Search for the cell housing the specified text and yield its [x, y] center coordinate. 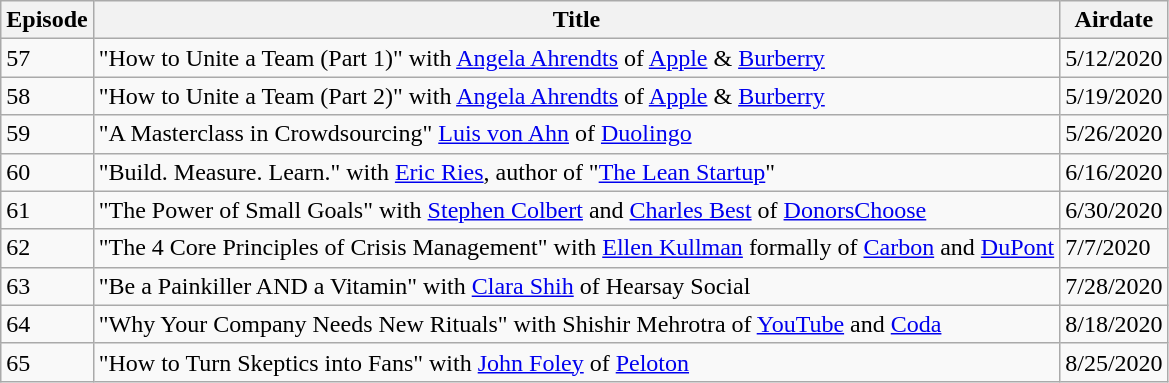
7/28/2020 [1114, 286]
Title [576, 20]
6/16/2020 [1114, 172]
"How to Unite a Team (Part 2)" with Angela Ahrendts of Apple & Burberry [576, 96]
7/7/2020 [1114, 248]
8/25/2020 [1114, 362]
"The 4 Core Principles of Crisis Management" with Ellen Kullman formally of Carbon and DuPont [576, 248]
"How to Turn Skeptics into Fans" with John Foley of Peloton [576, 362]
60 [47, 172]
"The Power of Small Goals" with Stephen Colbert and Charles Best of DonorsChoose [576, 210]
"Build. Measure. Learn." with Eric Ries, author of "The Lean Startup" [576, 172]
6/30/2020 [1114, 210]
"A Masterclass in Crowdsourcing" Luis von Ahn of Duolingo [576, 134]
Airdate [1114, 20]
8/18/2020 [1114, 324]
Episode [47, 20]
"Why Your Company Needs New Rituals" with Shishir Mehrotra of YouTube and Coda [576, 324]
59 [47, 134]
"How to Unite a Team (Part 1)" with Angela Ahrendts of Apple & Burberry [576, 58]
57 [47, 58]
"Be a Painkiller AND a Vitamin" with Clara Shih of Hearsay Social [576, 286]
5/26/2020 [1114, 134]
64 [47, 324]
5/19/2020 [1114, 96]
62 [47, 248]
63 [47, 286]
61 [47, 210]
65 [47, 362]
58 [47, 96]
5/12/2020 [1114, 58]
